From the cell containing the given text, extract its center point as [X, Y] coordinate. 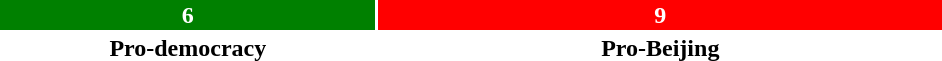
6 [188, 15]
9 [660, 15]
